Scan for the cell matching the given text and deliver its [X, Y] coordinate at center. 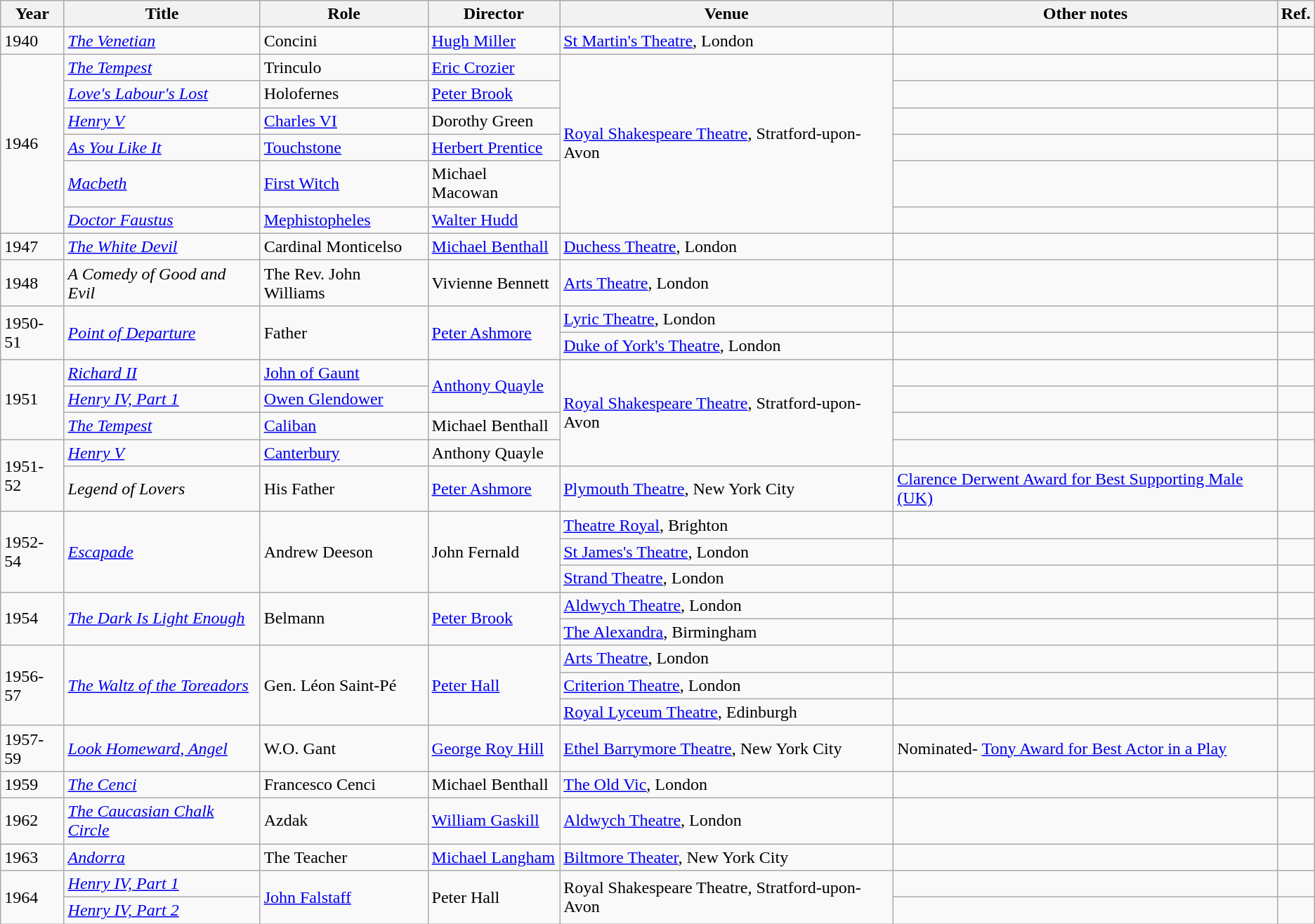
Herbert Prentice [494, 147]
Holofernes [344, 94]
Ref. [1295, 14]
Duchess Theatre, London [726, 246]
Dorothy Green [494, 121]
John of Gaunt [344, 373]
1962 [32, 820]
The Venetian [162, 41]
The Dark Is Light Enough [162, 619]
First Witch [344, 184]
John Falstaff [344, 897]
1963 [32, 857]
Concini [344, 41]
His Father [344, 489]
The Old Vic, London [726, 784]
W.O. Gant [344, 748]
Touchstone [344, 147]
1947 [32, 246]
Charles VI [344, 121]
Venue [726, 14]
Mephistopheles [344, 220]
Look Homeward, Angel [162, 748]
1959 [32, 784]
St Martin's Theatre, London [726, 41]
Title [162, 14]
Owen Glendower [344, 400]
St James's Theatre, London [726, 552]
1950-51 [32, 332]
Andorra [162, 857]
George Roy Hill [494, 748]
The Teacher [344, 857]
Nominated- Tony Award for Best Actor in a Play [1085, 748]
The Rev. John Williams [344, 282]
Role [344, 14]
1948 [32, 282]
Cardinal Monticelso [344, 246]
William Gaskill [494, 820]
Macbeth [162, 184]
The Cenci [162, 784]
Michael Langham [494, 857]
Love's Labour's Lost [162, 94]
Theatre Royal, Brighton [726, 525]
Andrew Deeson [344, 552]
Henry IV, Part 2 [162, 911]
Legend of Lovers [162, 489]
Duke of York's Theatre, London [726, 345]
Criterion Theatre, London [726, 685]
Canterbury [344, 453]
A Comedy of Good and Evil [162, 282]
Francesco Cenci [344, 784]
1954 [32, 619]
The Waltz of the Toreadors [162, 685]
1940 [32, 41]
Doctor Faustus [162, 220]
Hugh Miller [494, 41]
Michael Macowan [494, 184]
1946 [32, 143]
The Caucasian Chalk Circle [162, 820]
Vivienne Bennett [494, 282]
1951 [32, 400]
Escapade [162, 552]
Royal Lyceum Theatre, Edinburgh [726, 712]
The Alexandra, Birmingham [726, 632]
Biltmore Theater, New York City [726, 857]
Belmann [344, 619]
Director [494, 14]
The White Devil [162, 246]
Eric Crozier [494, 67]
Richard II [162, 373]
Clarence Derwent Award for Best Supporting Male (UK) [1085, 489]
1952-54 [32, 552]
Point of Departure [162, 332]
Gen. Léon Saint-Pé [344, 685]
Strand Theatre, London [726, 579]
Plymouth Theatre, New York City [726, 489]
Other notes [1085, 14]
Azdak [344, 820]
Year [32, 14]
Father [344, 332]
Trinculo [344, 67]
1956-57 [32, 685]
Lyric Theatre, London [726, 319]
Walter Hudd [494, 220]
Ethel Barrymore Theatre, New York City [726, 748]
As You Like It [162, 147]
Caliban [344, 426]
1957-59 [32, 748]
1951-52 [32, 476]
1964 [32, 897]
John Fernald [494, 552]
